Return the (x, y) coordinate for the center point of the cell that contains the specified text.  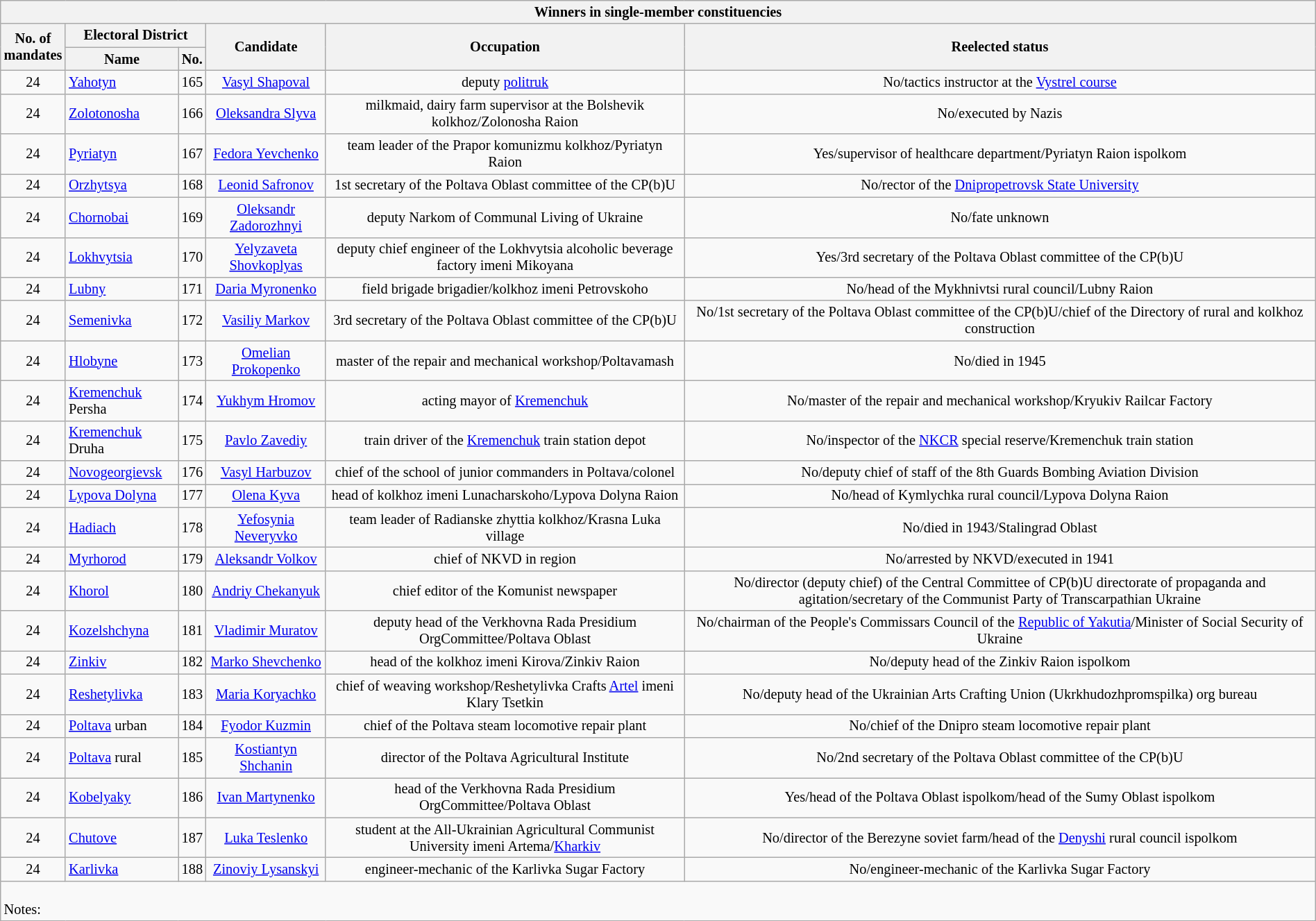
No/chief of the Dnipro steam locomotive repair plant (1000, 726)
167 (192, 154)
Fyodor Kuzmin (266, 726)
179 (192, 559)
chief of NKVD in region (505, 559)
Lypova Dolyna (121, 496)
No/executed by Nazis (1000, 114)
188 (192, 869)
acting mayor of Kremenchuk (505, 400)
Daria Myronenko (266, 289)
Kremenchuk Druha (121, 441)
team leader of the Prapor komunizmu kolkhoz/Pyriatyn Raion (505, 154)
173 (192, 361)
No/2nd secretary of the Poltava Oblast committee of the CP(b)U (1000, 757)
185 (192, 757)
No/fate unknown (1000, 217)
field brigade brigadier/kolkhoz imeni Petrovskoho (505, 289)
Olena Kyva (266, 496)
deputy Narkom of Communal Living of Ukraine (505, 217)
Kozelshchyna (121, 631)
171 (192, 289)
177 (192, 496)
Karlivka (121, 869)
Pyriatyn (121, 154)
No/director of the Berezyne soviet farm/head of the Denyshi rural council ispolkom (1000, 838)
No/engineer-mechanic of the Karlivka Sugar Factory (1000, 869)
Poltava urban (121, 726)
3rd secretary of the Poltava Oblast committee of the CP(b)U (505, 321)
Semenivka (121, 321)
174 (192, 400)
Pavlo Zavediy (266, 441)
head of the kolkhoz imeni Kirova/Zinkiv Raion (505, 662)
master of the repair and mechanical workshop/Poltavamash (505, 361)
1st secretary of the Poltava Oblast committee of the CP(b)U (505, 185)
187 (192, 838)
Zolotonosha (121, 114)
engineer-mechanic of the Karlivka Sugar Factory (505, 869)
Aleksandr Volkov (266, 559)
Zinoviy Lysanskyi (266, 869)
Zinkiv (121, 662)
Poltava rural (121, 757)
Lubny (121, 289)
No/deputy chief of staff of the 8th Guards Bombing Aviation Division (1000, 473)
Vasyl Shapoval (266, 82)
Candidate (266, 47)
chief of weaving workshop/Reshetylivka Crafts Artel imeni Klary Tsetkin (505, 694)
Vasiliy Markov (266, 321)
Vladimir Muratov (266, 631)
169 (192, 217)
Myrhorod (121, 559)
Oleksandr Zadorozhnyi (266, 217)
186 (192, 797)
178 (192, 527)
No. (192, 59)
student at the All-Ukrainian Agricultural Communist University imeni Artema/Kharkiv (505, 838)
chief of the Poltava steam locomotive repair plant (505, 726)
Andriy Chekanyuk (266, 591)
Notes: (658, 901)
Leonid Safronov (266, 185)
165 (192, 82)
Kobelyaky (121, 797)
181 (192, 631)
Winners in single-member constituencies (658, 12)
head of kolkhoz imeni Lunacharskoho/Lypova Dolyna Raion (505, 496)
No/deputy head of the Zinkiv Raion ispolkom (1000, 662)
head of the Verkhovna Rada Presidium OrgCommittee/Poltava Oblast (505, 797)
Kremenchuk Persha (121, 400)
No/chairman of the People's Commissars Council of the Republic of Yakutia/Minister of Social Security of Ukraine (1000, 631)
Yukhym Hromov (266, 400)
No/1st secretary of the Poltava Oblast committee of the CP(b)U/chief of the Directory of rural and kolkhoz construction (1000, 321)
183 (192, 694)
Novogeorgievsk (121, 473)
chief of the school of junior commanders in Poltava/colonel (505, 473)
Marko Shevchenko (266, 662)
milkmaid, dairy farm supervisor at the Bolshevik kolkhoz/Zolonosha Raion (505, 114)
Name (121, 59)
Yes/3rd secretary of the Poltava Oblast committee of the CP(b)U (1000, 257)
No/head of Kymlychka rural council/Lypova Dolyna Raion (1000, 496)
180 (192, 591)
176 (192, 473)
170 (192, 257)
172 (192, 321)
Orzhytsya (121, 185)
deputy head of the Verkhovna Rada Presidium OrgCommittee/Poltava Oblast (505, 631)
No/died in 1943/Stalingrad Oblast (1000, 527)
chief editor of the Komunist newspaper (505, 591)
175 (192, 441)
Kostiantyn Shchanin (266, 757)
Hadiach (121, 527)
Lokhvytsia (121, 257)
182 (192, 662)
Chornobai (121, 217)
Khorol (121, 591)
train driver of the Kremenchuk train station depot (505, 441)
director of the Poltava Agricultural Institute (505, 757)
Reshetylivka (121, 694)
No. of mandates (33, 47)
No/head of the Mykhnivtsi rural council/Lubny Raion (1000, 289)
No/rector of the Dnipropetrovsk State University (1000, 185)
No/arrested by NKVD/executed in 1941 (1000, 559)
Fedora Yevchenko (266, 154)
deputy chief engineer of the Lokhvytsia alcoholic beverage factory imeni Mikoyana (505, 257)
Yefosynia Neveryvko (266, 527)
Maria Koryachko (266, 694)
Hlobyne (121, 361)
168 (192, 185)
Oleksandra Slyva (266, 114)
No/master of the repair and mechanical workshop/Kryukiv Railcar Factory (1000, 400)
Chutove (121, 838)
Yes/supervisor of healthcare department/Pyriatyn Raion ispolkom (1000, 154)
Ivan Martynenko (266, 797)
Omelian Prokopenko (266, 361)
team leader of Radianske zhyttia kolkhoz/Krasna Luka village (505, 527)
deputy politruk (505, 82)
Reelected status (1000, 47)
No/deputy head of the Ukrainian Arts Crafting Union (Ukrkhudozhpromspilka) org bureau (1000, 694)
No/inspector of the NKCR special reserve/Kremenchuk train station (1000, 441)
Vasyl Harbuzov (266, 473)
Luka Teslenko (266, 838)
Electoral District (136, 35)
Occupation (505, 47)
Yelyzaveta Shovkoplyas (266, 257)
166 (192, 114)
Yahotyn (121, 82)
Yes/head of the Poltava Oblast ispolkom/head of the Sumy Oblast ispolkom (1000, 797)
No/tactics instructor at the Vystrel course (1000, 82)
No/died in 1945 (1000, 361)
184 (192, 726)
